Provide the (X, Y) coordinate of the cell's center where the given text is located.  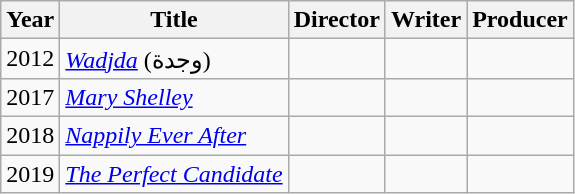
2018 (30, 135)
Nappily Ever After (174, 135)
2012 (30, 59)
Wadjda (وجدة) (174, 59)
Writer (426, 20)
Director (336, 20)
Mary Shelley (174, 97)
Title (174, 20)
2019 (30, 173)
Year (30, 20)
2017 (30, 97)
The Perfect Candidate (174, 173)
Producer (520, 20)
